Provide the (x, y) coordinate of the cell's center where the given text is located.  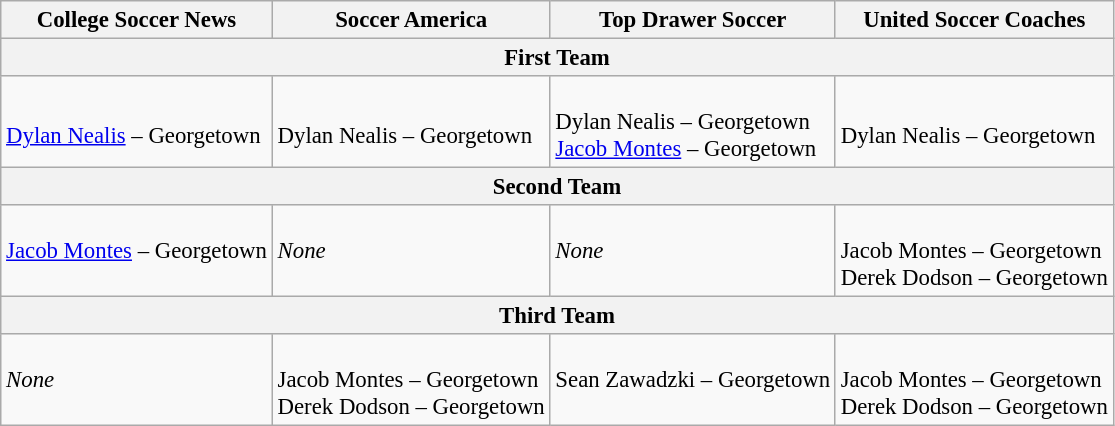
Top Drawer Soccer (692, 20)
First Team (557, 58)
Dylan Nealis – Georgetown Jacob Montes – Georgetown (692, 122)
Third Team (557, 316)
Sean Zawadzki – Georgetown (692, 380)
College Soccer News (137, 20)
Second Team (557, 187)
Soccer America (411, 20)
United Soccer Coaches (974, 20)
Jacob Montes – Georgetown (137, 251)
